Locate the cell with the specified text and output its (X, Y) center coordinate. 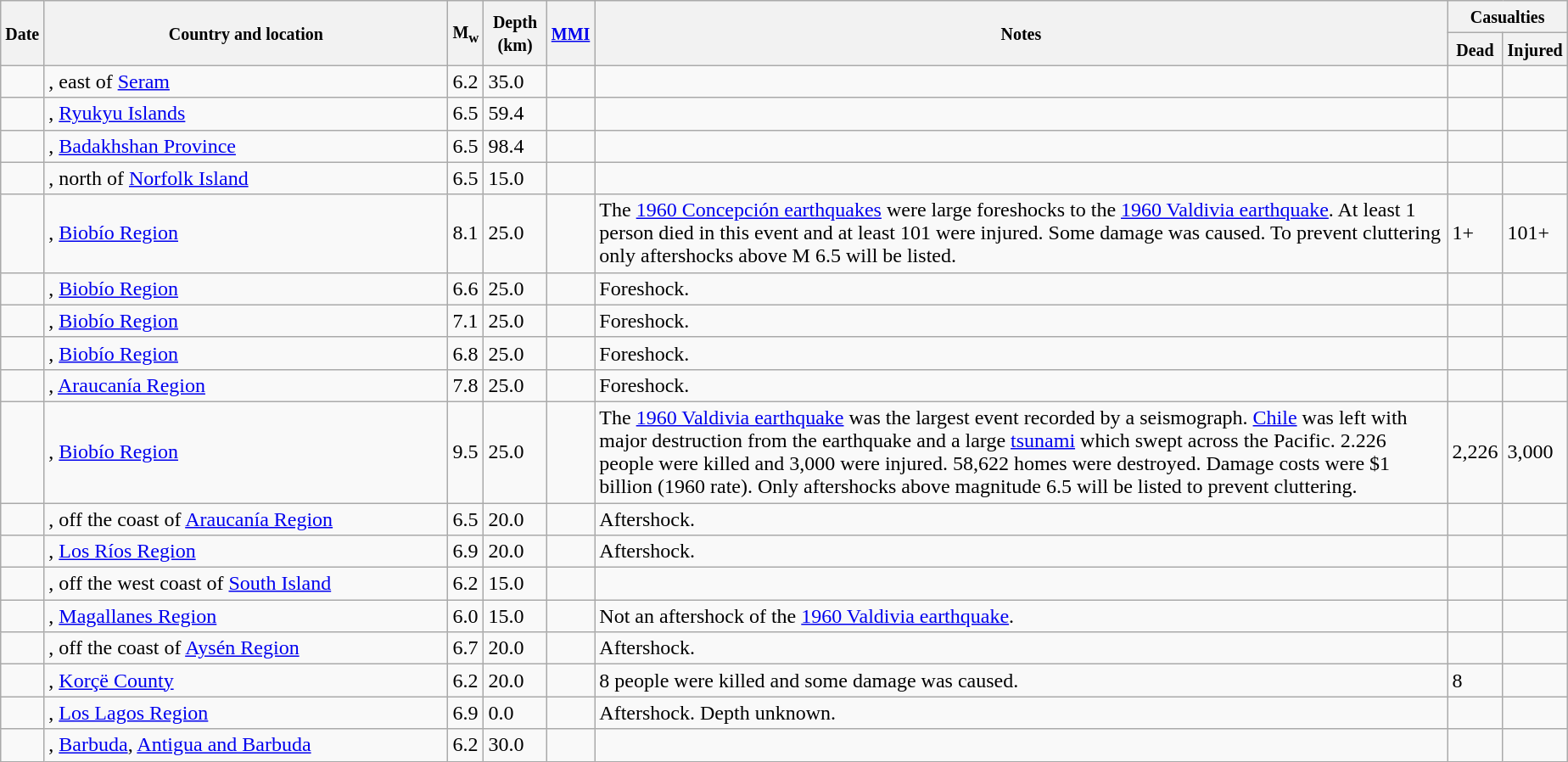
0.0 (515, 713)
1+ (1475, 233)
, Araucanía Region (246, 385)
35.0 (515, 81)
, Barbuda, Antigua and Barbuda (246, 745)
101+ (1535, 233)
Casualties (1507, 17)
MMI (570, 33)
3,000 (1535, 451)
8 (1475, 681)
, north of Norfolk Island (246, 178)
, Los Lagos Region (246, 713)
6.7 (466, 648)
8 people were killed and some damage was caused. (1022, 681)
, Korçë County (246, 681)
7.1 (466, 321)
, east of Seram (246, 81)
, Badakhshan Province (246, 146)
, Los Ríos Region (246, 552)
59.4 (515, 114)
Dead (1475, 49)
, Magallanes Region (246, 616)
6.8 (466, 353)
Mw (466, 33)
6.6 (466, 289)
9.5 (466, 451)
Country and location (246, 33)
7.8 (466, 385)
Not an aftershock of the 1960 Valdivia earthquake. (1022, 616)
30.0 (515, 745)
8.1 (466, 233)
, off the coast of Aysén Region (246, 648)
Date (22, 33)
, off the west coast of South Island (246, 584)
, off the coast of Araucanía Region (246, 518)
6.0 (466, 616)
2,226 (1475, 451)
Depth (km) (515, 33)
Injured (1535, 49)
Aftershock. Depth unknown. (1022, 713)
Notes (1022, 33)
98.4 (515, 146)
, Ryukyu Islands (246, 114)
